Identify which cell holds the provided text, then report its [X, Y] central coordinate. 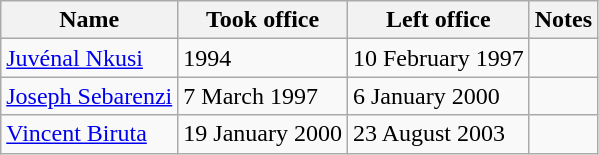
6 January 2000 [438, 96]
Vincent Biruta [90, 134]
Joseph Sebarenzi [90, 96]
10 February 1997 [438, 58]
19 January 2000 [263, 134]
Juvénal Nkusi [90, 58]
Notes [563, 20]
23 August 2003 [438, 134]
7 March 1997 [263, 96]
Took office [263, 20]
1994 [263, 58]
Name [90, 20]
Left office [438, 20]
